Identify which cell holds the provided text, then report its [X, Y] central coordinate. 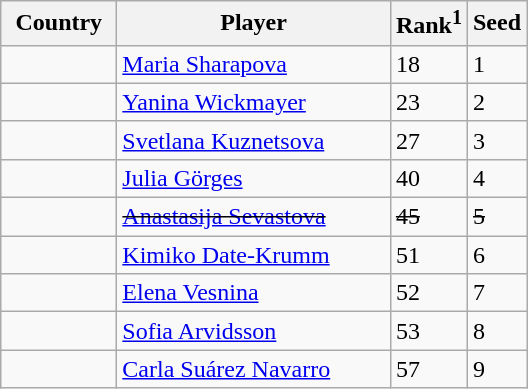
1 [496, 64]
8 [496, 331]
Country [59, 24]
45 [428, 217]
Player [254, 24]
57 [428, 369]
2 [496, 102]
Carla Suárez Navarro [254, 369]
Rank1 [428, 24]
27 [428, 140]
23 [428, 102]
53 [428, 331]
6 [496, 255]
Svetlana Kuznetsova [254, 140]
Maria Sharapova [254, 64]
Sofia Arvidsson [254, 331]
18 [428, 64]
7 [496, 293]
40 [428, 178]
Seed [496, 24]
3 [496, 140]
Kimiko Date-Krumm [254, 255]
Yanina Wickmayer [254, 102]
Anastasija Sevastova [254, 217]
9 [496, 369]
4 [496, 178]
Elena Vesnina [254, 293]
51 [428, 255]
52 [428, 293]
Julia Görges [254, 178]
5 [496, 217]
